Identify which cell holds the provided text, then report its [x, y] central coordinate. 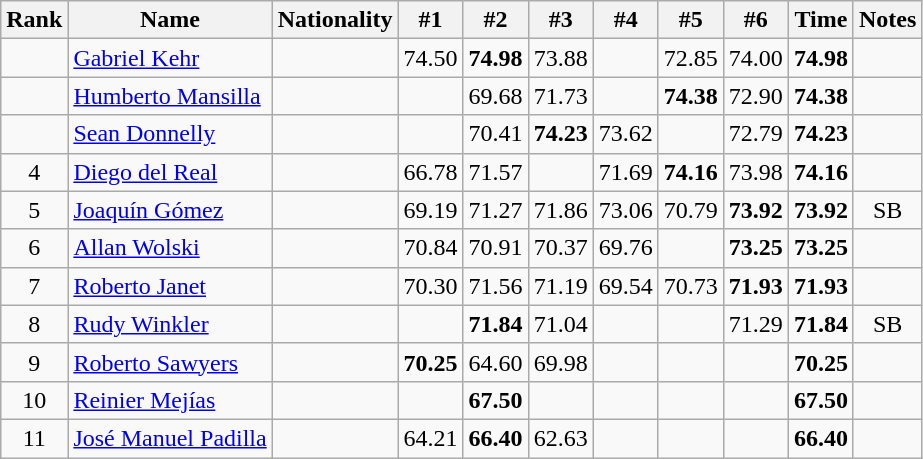
72.85 [690, 58]
73.06 [626, 210]
Roberto Sawyers [170, 362]
Diego del Real [170, 172]
José Manuel Padilla [170, 438]
Sean Donnelly [170, 134]
9 [34, 362]
72.79 [756, 134]
5 [34, 210]
Rank [34, 20]
#4 [626, 20]
#2 [496, 20]
71.73 [560, 96]
Time [820, 20]
#6 [756, 20]
Rudy Winkler [170, 324]
Notes [887, 20]
71.57 [496, 172]
Roberto Janet [170, 286]
11 [34, 438]
73.88 [560, 58]
4 [34, 172]
70.84 [430, 248]
6 [34, 248]
Gabriel Kehr [170, 58]
10 [34, 400]
69.68 [496, 96]
70.79 [690, 210]
71.27 [496, 210]
70.73 [690, 286]
71.29 [756, 324]
69.76 [626, 248]
Humberto Mansilla [170, 96]
72.90 [756, 96]
62.63 [560, 438]
#1 [430, 20]
74.50 [430, 58]
69.98 [560, 362]
64.21 [430, 438]
#5 [690, 20]
71.69 [626, 172]
73.98 [756, 172]
Allan Wolski [170, 248]
69.54 [626, 286]
Nationality [335, 20]
70.37 [560, 248]
#3 [560, 20]
71.04 [560, 324]
Reinier Mejías [170, 400]
Name [170, 20]
70.91 [496, 248]
71.19 [560, 286]
74.00 [756, 58]
70.30 [430, 286]
71.56 [496, 286]
70.41 [496, 134]
71.86 [560, 210]
73.62 [626, 134]
7 [34, 286]
64.60 [496, 362]
69.19 [430, 210]
Joaquín Gómez [170, 210]
66.78 [430, 172]
8 [34, 324]
